Find where the given text appears and provide that cell's center as (X, Y) coordinate. 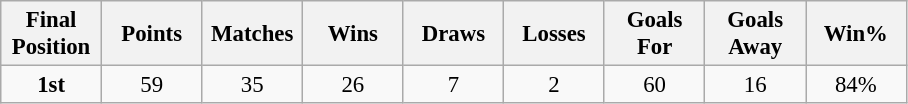
59 (152, 85)
Win% (856, 34)
Goals For (654, 34)
35 (252, 85)
2 (554, 85)
Matches (252, 34)
16 (756, 85)
Wins (354, 34)
Points (152, 34)
Losses (554, 34)
Goals Away (756, 34)
84% (856, 85)
26 (354, 85)
7 (454, 85)
Draws (454, 34)
60 (654, 85)
Final Position (52, 34)
1st (52, 85)
